Return (x, y) of the center of cell containing provided text 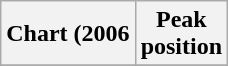
Chart (2006 (68, 34)
Peakposition (181, 34)
